Identify which cell holds the provided text, then report its [X, Y] central coordinate. 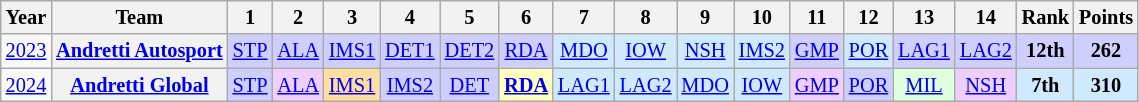
MIL [924, 85]
2023 [26, 51]
DET [470, 85]
1 [250, 17]
Andretti Global [139, 85]
310 [1106, 85]
Points [1106, 17]
Team [139, 17]
7 [584, 17]
13 [924, 17]
2024 [26, 85]
DET1 [410, 51]
9 [706, 17]
Andretti Autosport [139, 51]
3 [352, 17]
2 [298, 17]
Year [26, 17]
7th [1046, 85]
8 [646, 17]
Rank [1046, 17]
DET2 [470, 51]
10 [762, 17]
262 [1106, 51]
12 [868, 17]
12th [1046, 51]
5 [470, 17]
14 [986, 17]
11 [817, 17]
4 [410, 17]
6 [526, 17]
